Search for the cell housing the specified text and yield its (X, Y) center coordinate. 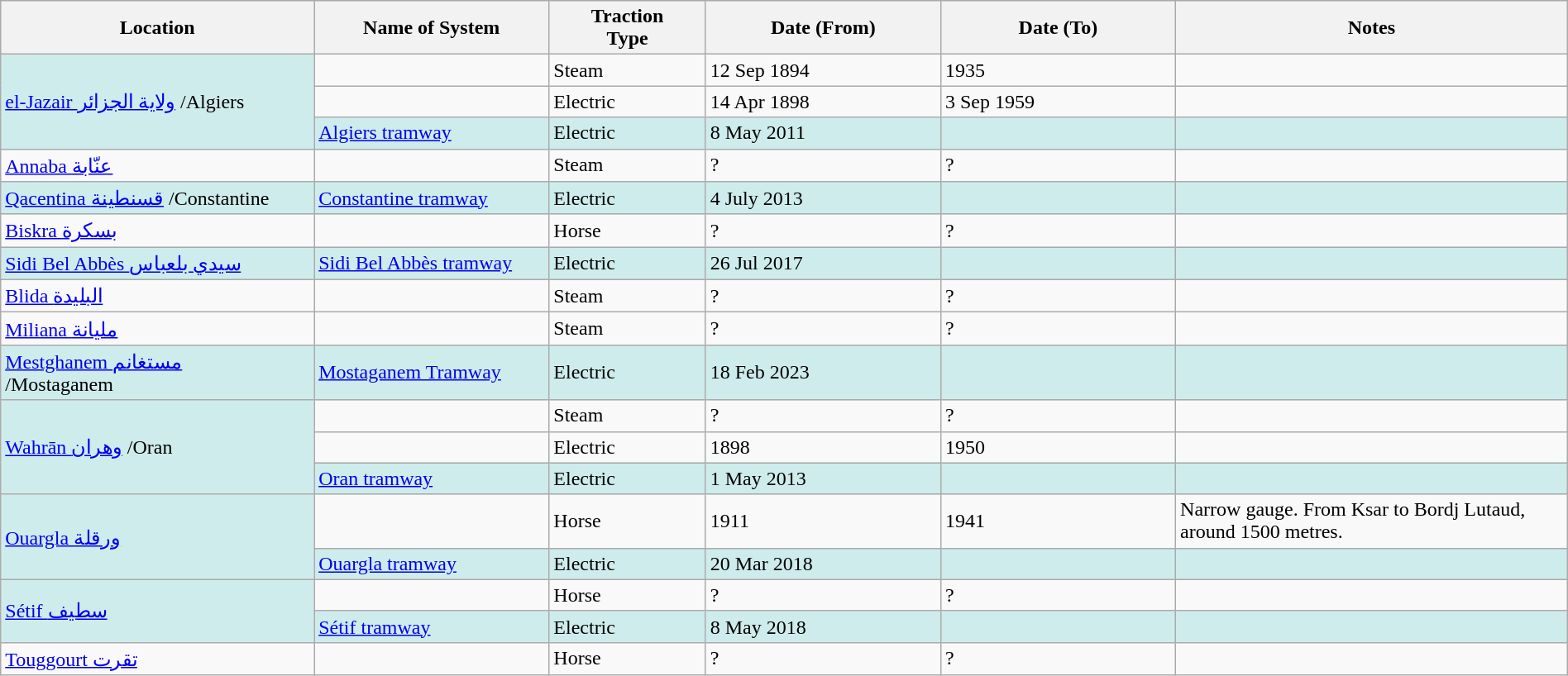
Algiers tramway (432, 133)
Sidi Bel Abbès tramway (432, 264)
8 May 2018 (823, 626)
Ouargla tramway (432, 564)
Sétif سطيف (157, 611)
TractionType (627, 28)
1 May 2013 (823, 478)
Sétif tramway (432, 626)
18 Feb 2023 (823, 372)
Narrow gauge. From Ksar to Bordj Lutaud, around 1500 metres. (1372, 521)
20 Mar 2018 (823, 564)
1935 (1058, 70)
Date (To) (1058, 28)
el-Jazair ولاية الجزائر /Algiers (157, 102)
1950 (1058, 447)
Oran tramway (432, 478)
26 Jul 2017 (823, 264)
Touggourt تقرت (157, 659)
Ouargla ورقلة (157, 537)
Notes (1372, 28)
3 Sep 1959 (1058, 102)
Wahrān وهران /Oran (157, 447)
14 Apr 1898 (823, 102)
4 July 2013 (823, 198)
Biskra بسكرة (157, 231)
Date (From) (823, 28)
1941 (1058, 521)
Annaba عنّابة (157, 165)
Name of System (432, 28)
Mostaganem Tramway (432, 372)
Constantine tramway (432, 198)
8 May 2011 (823, 133)
Miliana مليانة (157, 329)
Blida البليدة (157, 296)
Location (157, 28)
Mestghanem مستغانم/Mostaganem (157, 372)
1911 (823, 521)
Qacentina قسنطينة /Constantine (157, 198)
1898 (823, 447)
Sidi Bel Abbès سيدي بلعباس (157, 264)
12 Sep 1894 (823, 70)
